Pinpoint the cell where the given text exists, returning its (x, y) midpoint coordinate. 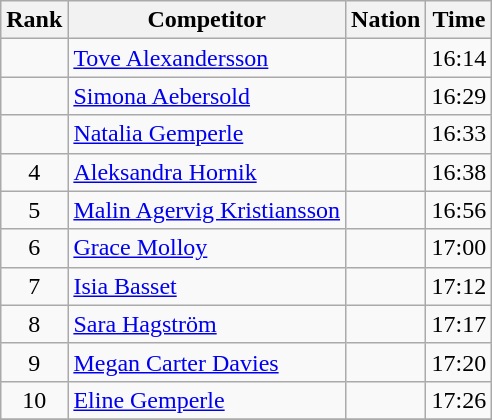
Sara Hagström (207, 324)
Time (459, 20)
Megan Carter Davies (207, 362)
Rank (34, 20)
Eline Gemperle (207, 400)
Tove Alexandersson (207, 58)
Malin Agervig Kristiansson (207, 210)
7 (34, 286)
17:00 (459, 248)
Aleksandra Hornik (207, 172)
16:33 (459, 134)
Grace Molloy (207, 248)
5 (34, 210)
16:29 (459, 96)
9 (34, 362)
8 (34, 324)
17:26 (459, 400)
Competitor (207, 20)
4 (34, 172)
17:17 (459, 324)
10 (34, 400)
Simona Aebersold (207, 96)
17:12 (459, 286)
Isia Basset (207, 286)
Natalia Gemperle (207, 134)
16:14 (459, 58)
16:56 (459, 210)
16:38 (459, 172)
6 (34, 248)
17:20 (459, 362)
Nation (386, 20)
